Capture the cell that displays the provided text and extract its [x, y] central coordinate. 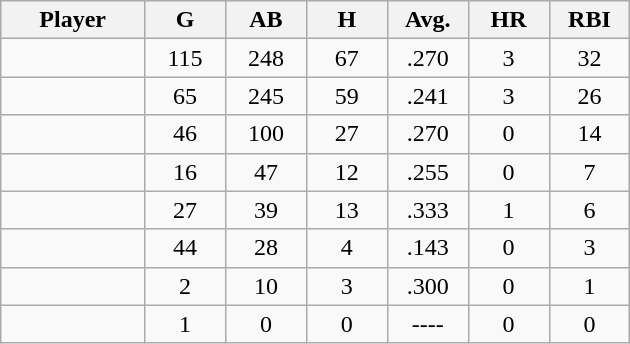
Avg. [428, 20]
6 [590, 210]
39 [266, 210]
248 [266, 58]
Player [73, 20]
RBI [590, 20]
.255 [428, 172]
.300 [428, 286]
2 [186, 286]
46 [186, 134]
245 [266, 96]
59 [346, 96]
.241 [428, 96]
100 [266, 134]
7 [590, 172]
.143 [428, 248]
32 [590, 58]
4 [346, 248]
44 [186, 248]
16 [186, 172]
10 [266, 286]
13 [346, 210]
.333 [428, 210]
115 [186, 58]
65 [186, 96]
28 [266, 248]
AB [266, 20]
HR [508, 20]
12 [346, 172]
26 [590, 96]
H [346, 20]
67 [346, 58]
---- [428, 324]
47 [266, 172]
14 [590, 134]
G [186, 20]
